Capture the cell that displays the provided text and extract its [X, Y] central coordinate. 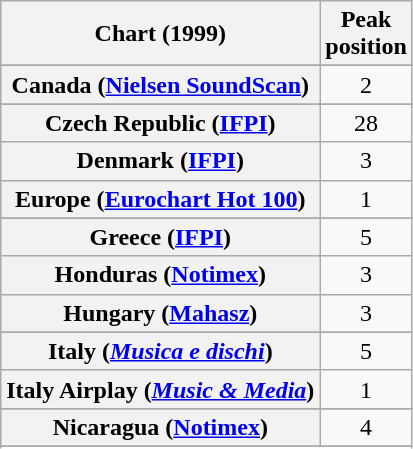
Peakposition [366, 34]
Italy (Musica e dischi) [160, 351]
Hungary (Mahasz) [160, 313]
Italy Airplay (Music & Media) [160, 389]
Greece (IFPI) [160, 237]
2 [366, 85]
Honduras (Notimex) [160, 275]
28 [366, 123]
Czech Republic (IFPI) [160, 123]
Chart (1999) [160, 34]
Nicaragua (Notimex) [160, 427]
Denmark (IFPI) [160, 161]
Canada (Nielsen SoundScan) [160, 85]
Europe (Eurochart Hot 100) [160, 199]
4 [366, 427]
